Return the (x, y) coordinate for the center point of the cell that contains the specified text.  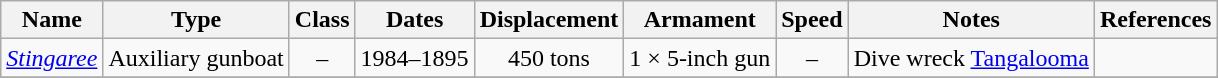
450 tons (549, 58)
1984–1895 (414, 58)
Dive wreck Tangalooma (971, 58)
Type (196, 20)
Speed (812, 20)
References (1156, 20)
Dates (414, 20)
Displacement (549, 20)
Name (52, 20)
Stingaree (52, 58)
Auxiliary gunboat (196, 58)
Notes (971, 20)
Armament (700, 20)
Class (322, 20)
1 × 5-inch gun (700, 58)
